Determine the (x, y) coordinate at the center of the cell enclosing the given text.  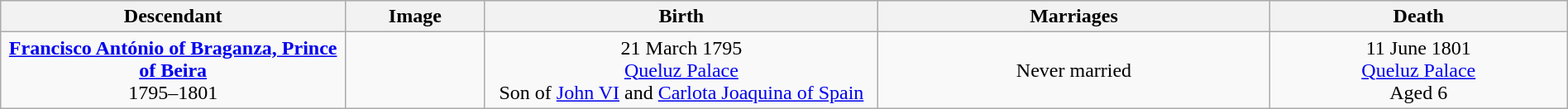
Francisco António of Braganza, Prince of Beira1795–1801 (174, 70)
11 June 1801Queluz PalaceAged 6 (1418, 70)
Image (415, 17)
Descendant (174, 17)
Birth (681, 17)
Never married (1074, 70)
21 March 1795Queluz PalaceSon of John VI and Carlota Joaquina of Spain (681, 70)
Death (1418, 17)
Marriages (1074, 17)
